For the text-containing cell, return its midpoint in (X, Y) coordinate format. 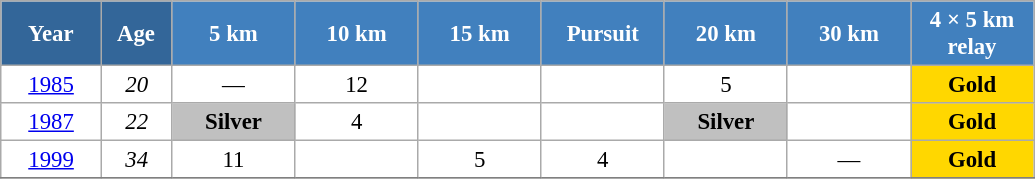
20 (136, 85)
12 (356, 85)
22 (136, 122)
4 × 5 km relay (972, 34)
1985 (52, 85)
1999 (52, 160)
Pursuit (602, 34)
34 (136, 160)
20 km (726, 34)
30 km (848, 34)
10 km (356, 34)
Age (136, 34)
5 km (234, 34)
15 km (480, 34)
1987 (52, 122)
Year (52, 34)
11 (234, 160)
